Return the [x, y] coordinate for the center point of the cell that contains the specified text.  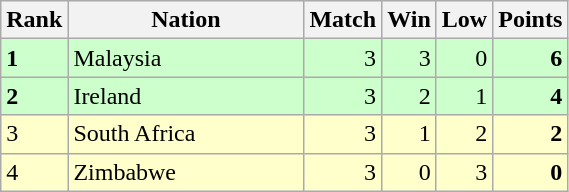
6 [530, 58]
Ireland [186, 96]
Nation [186, 20]
Zimbabwe [186, 172]
Low [464, 20]
South Africa [186, 134]
Match [343, 20]
Malaysia [186, 58]
Points [530, 20]
Rank [34, 20]
Win [410, 20]
